Return [X, Y] of the center of cell containing provided text 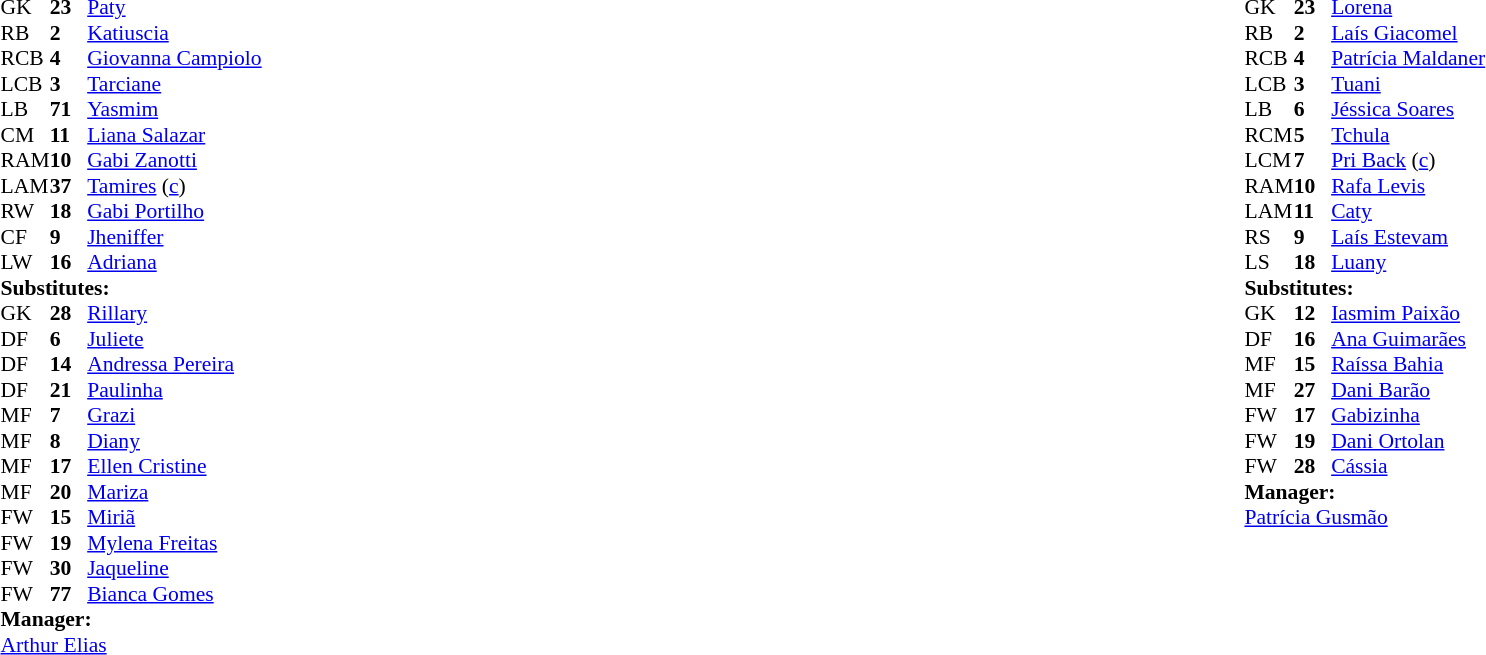
Yasmim [174, 109]
Diany [174, 441]
CM [24, 135]
Rafa Levis [1408, 186]
Jéssica Soares [1408, 109]
Pri Back (c) [1408, 161]
Jheniffer [174, 237]
Laís Giacomel [1408, 33]
Luany [1408, 263]
Laís Estevam [1408, 237]
Jaqueline [174, 569]
LW [24, 263]
Katiuscia [174, 33]
RW [24, 211]
14 [69, 365]
LCM [1268, 161]
37 [69, 186]
RS [1268, 237]
Andressa Pereira [174, 365]
Mylena Freitas [174, 543]
Dani Ortolan [1408, 441]
Raíssa Bahia [1408, 365]
CF [24, 237]
Grazi [174, 415]
Liana Salazar [174, 135]
Tamires (c) [174, 186]
30 [69, 569]
Juliete [174, 339]
Ellen Cristine [174, 467]
Tuani [1408, 84]
Gabi Portilho [174, 211]
Gabi Zanotti [174, 161]
Giovanna Campiolo [174, 59]
Rillary [174, 313]
77 [69, 594]
71 [69, 109]
Ana Guimarães [1408, 339]
Cássia [1408, 467]
Tchula [1408, 135]
21 [69, 390]
Adriana [174, 263]
Iasmim Paixão [1408, 313]
Paulinha [174, 390]
Miriã [174, 517]
5 [1313, 135]
Gabizinha [1408, 415]
Mariza [174, 492]
8 [69, 441]
LS [1268, 263]
Bianca Gomes [174, 594]
27 [1313, 390]
Caty [1408, 211]
20 [69, 492]
Patrícia Gusmão [1364, 517]
Tarciane [174, 84]
Dani Barão [1408, 390]
RCM [1268, 135]
12 [1313, 313]
Patrícia Maldaner [1408, 59]
